Extract the (X, Y) coordinate from the center of the cell holding the provided text.  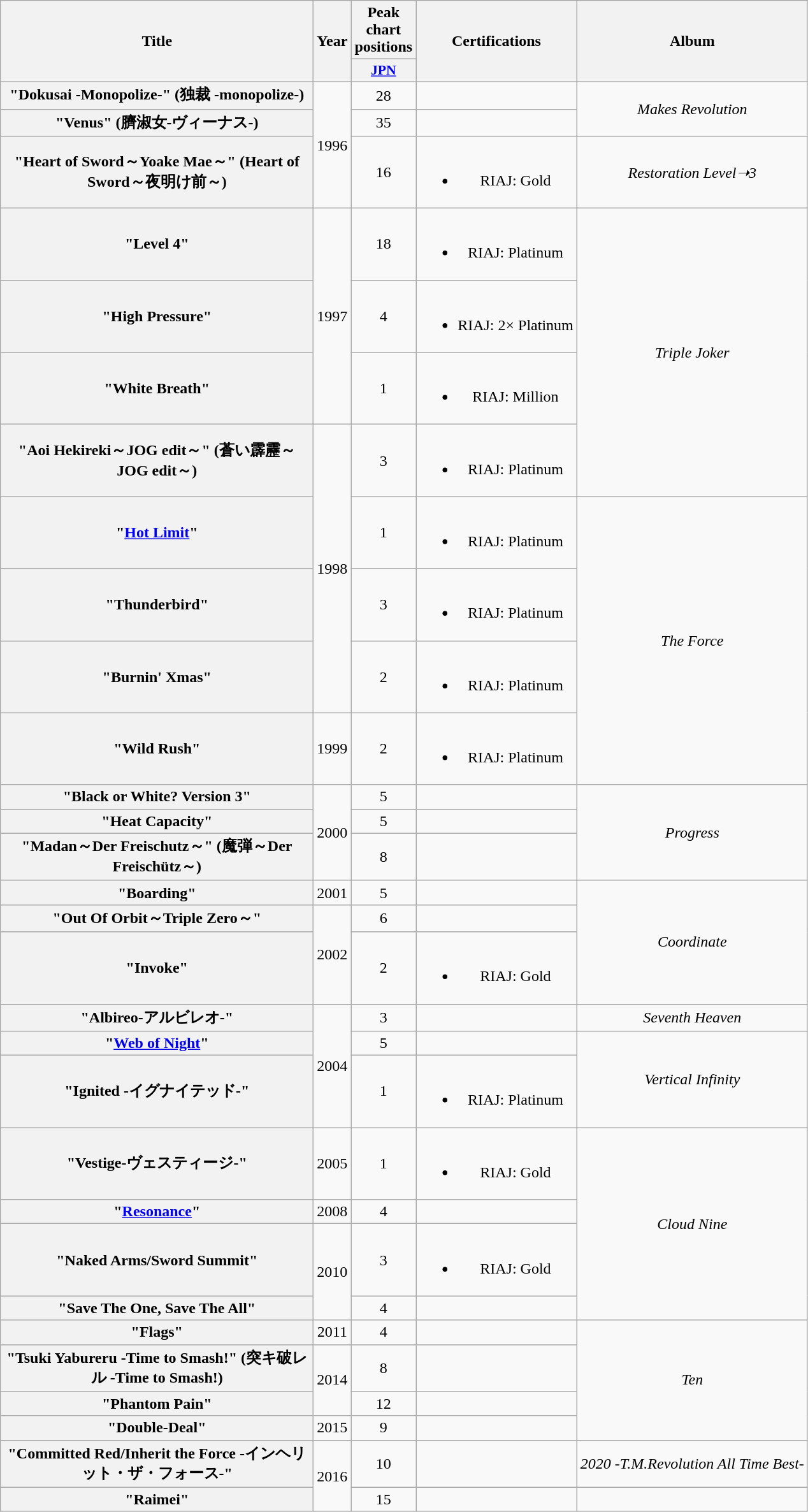
2020 -T.M.Revolution All Time Best- (692, 1464)
RIAJ: Million (497, 389)
10 (384, 1464)
Album (692, 41)
2008 (333, 1212)
"High Pressure" (157, 316)
15 (384, 1499)
"Heart of Sword～Yoake Mae～" (Heart of Sword～夜明け前～) (157, 172)
2014 (333, 1380)
"Wild Rush" (157, 748)
Makes Revolution (692, 108)
"Vestige-ヴェスティージ-" (157, 1164)
Cloud Nine (692, 1224)
"Burnin' Xmas" (157, 677)
Triple Joker (692, 353)
"Invoke" (157, 968)
16 (384, 172)
Coordinate (692, 942)
Title (157, 41)
"Thunderbird" (157, 604)
"Aoi Hekireki～JOG edit～" (蒼い霹靂～JOG edit～) (157, 460)
JPN (384, 71)
2001 (333, 892)
2015 (333, 1428)
1997 (333, 316)
Ten (692, 1380)
2005 (333, 1164)
"Flags" (157, 1332)
"Level 4" (157, 245)
"Black or White? Version 3" (157, 797)
18 (384, 245)
1999 (333, 748)
"Naked Arms/Sword Summit" (157, 1260)
"Ignited -イグナイテッド-" (157, 1091)
Vertical Infinity (692, 1080)
12 (384, 1404)
"Madan～Der Freischutz～" (魔弾～Der Freischütz～) (157, 857)
"Resonance" (157, 1212)
"Heat Capacity" (157, 821)
2002 (333, 954)
2004 (333, 1066)
"Committed Red/Inherit the Force -インヘリット・ザ・フォース-" (157, 1464)
2000 (333, 832)
Certifications (497, 41)
2011 (333, 1332)
Progress (692, 832)
"White Breath" (157, 389)
"Venus" (臍淑女-ヴィーナス-) (157, 122)
"Boarding" (157, 892)
2016 (333, 1476)
RIAJ: 2× Platinum (497, 316)
2010 (333, 1272)
"Save The One, Save The All" (157, 1308)
"Out Of Orbit～Triple Zero～" (157, 918)
"Phantom Pain" (157, 1404)
"Double-Deal" (157, 1428)
"Hot Limit" (157, 533)
1996 (333, 145)
28 (384, 96)
"Albireo-アルビレオ-" (157, 1017)
Restoration Level➝3 (692, 172)
35 (384, 122)
9 (384, 1428)
Seventh Heaven (692, 1017)
Year (333, 41)
Peak chart positions (384, 30)
6 (384, 918)
"Raimei" (157, 1499)
"Web of Night" (157, 1043)
"Tsuki Yabureru -Time to Smash!" (突キ破レル -Time to Smash!) (157, 1368)
"Dokusai -Monopolize-" (独裁 -monopolize-) (157, 96)
1998 (333, 569)
The Force (692, 641)
